Find where the given text appears and provide that cell's center as (x, y) coordinate. 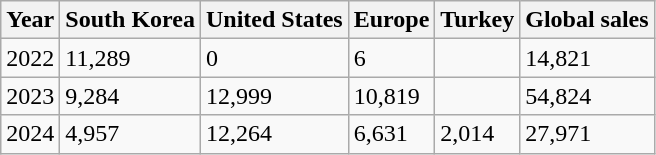
South Korea (130, 20)
12,264 (274, 134)
0 (274, 58)
54,824 (587, 96)
United States (274, 20)
12,999 (274, 96)
9,284 (130, 96)
Europe (392, 20)
2024 (30, 134)
6,631 (392, 134)
11,289 (130, 58)
2022 (30, 58)
Turkey (478, 20)
2,014 (478, 134)
27,971 (587, 134)
10,819 (392, 96)
Year (30, 20)
Global sales (587, 20)
14,821 (587, 58)
4,957 (130, 134)
2023 (30, 96)
6 (392, 58)
